Scan for the cell matching the given text and deliver its [X, Y] coordinate at center. 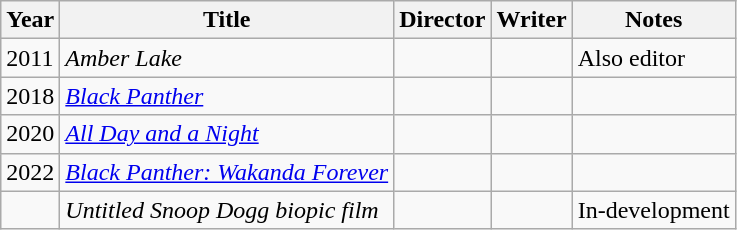
Black Panther [227, 96]
Title [227, 20]
2020 [30, 134]
In-development [654, 210]
Year [30, 20]
Black Panther: Wakanda Forever [227, 172]
All Day and a Night [227, 134]
2022 [30, 172]
Writer [532, 20]
2018 [30, 96]
Director [442, 20]
Notes [654, 20]
Also editor [654, 58]
Amber Lake [227, 58]
Untitled Snoop Dogg biopic film [227, 210]
2011 [30, 58]
